From the cell containing the given text, extract its center point as [x, y] coordinate. 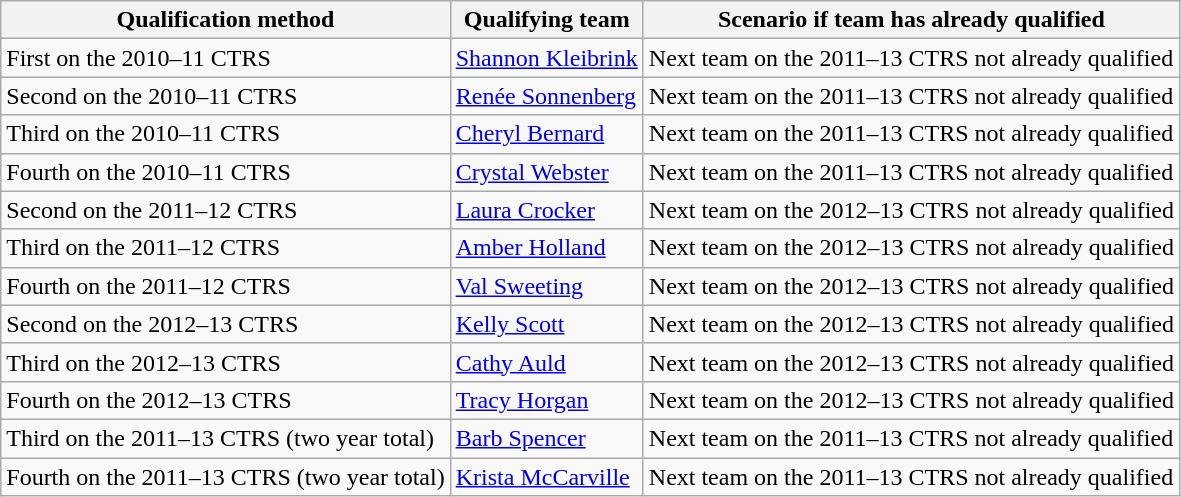
Kelly Scott [546, 324]
Tracy Horgan [546, 400]
Fourth on the 2012–13 CTRS [226, 400]
Second on the 2011–12 CTRS [226, 210]
Amber Holland [546, 248]
Second on the 2010–11 CTRS [226, 96]
Shannon Kleibrink [546, 58]
Val Sweeting [546, 286]
Barb Spencer [546, 438]
Krista McCarville [546, 477]
Third on the 2011–13 CTRS (two year total) [226, 438]
Fourth on the 2011–12 CTRS [226, 286]
First on the 2010–11 CTRS [226, 58]
Qualification method [226, 20]
Scenario if team has already qualified [911, 20]
Qualifying team [546, 20]
Fourth on the 2010–11 CTRS [226, 172]
Third on the 2011–12 CTRS [226, 248]
Cathy Auld [546, 362]
Second on the 2012–13 CTRS [226, 324]
Crystal Webster [546, 172]
Third on the 2012–13 CTRS [226, 362]
Fourth on the 2011–13 CTRS (two year total) [226, 477]
Cheryl Bernard [546, 134]
Laura Crocker [546, 210]
Third on the 2010–11 CTRS [226, 134]
Renée Sonnenberg [546, 96]
